Identify which cell holds the provided text, then report its [x, y] central coordinate. 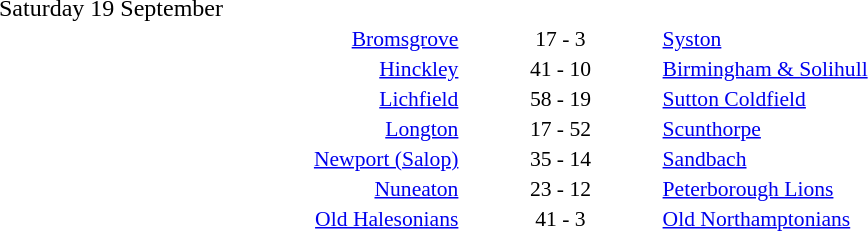
17 - 3 [560, 38]
17 - 52 [560, 128]
35 - 14 [560, 158]
23 - 12 [560, 188]
41 - 10 [560, 68]
58 - 19 [560, 98]
